From the cell containing the given text, extract its center point as [X, Y] coordinate. 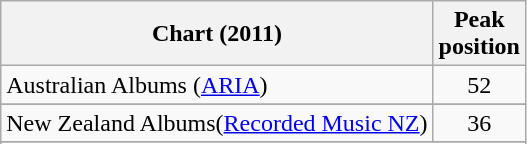
Chart (2011) [217, 34]
New Zealand Albums(Recorded Music NZ) [217, 123]
52 [479, 85]
Peakposition [479, 34]
Australian Albums (ARIA) [217, 85]
36 [479, 123]
